Output the [X, Y] coordinate of the center of the cell containing the given text.  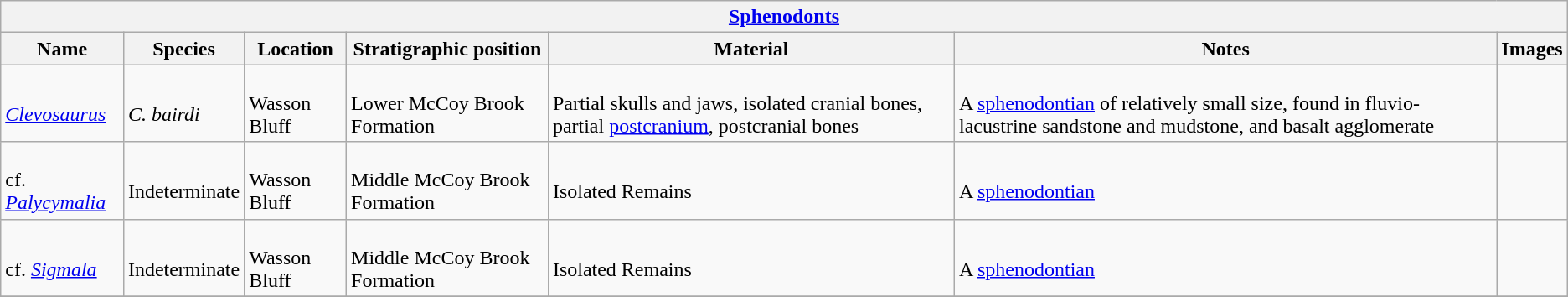
C. bairdi [183, 103]
cf. Sigmala [62, 258]
Stratigraphic position [447, 49]
A sphenodontian of relatively small size, found in fluvio-lacustrine sandstone and mudstone, and basalt agglomerate [1225, 103]
Name [62, 49]
Location [296, 49]
Images [1532, 49]
cf. Palycymalia [62, 180]
Species [183, 49]
Partial skulls and jaws, isolated cranial bones, partial postcranium, postcranial bones [750, 103]
Notes [1225, 49]
Clevosaurus [62, 103]
Sphenodonts [784, 17]
Lower McCoy Brook Formation [447, 103]
Material [750, 49]
